Output the [X, Y] coordinate of the center of the cell containing the given text.  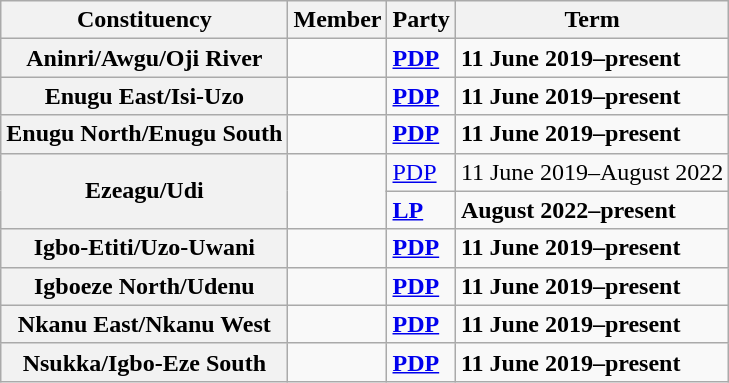
Enugu East/Isi-Uzo [144, 96]
August 2022–present [592, 210]
Nsukka/Igbo-Eze South [144, 362]
Igboeze North/Udenu [144, 286]
Nkanu East/Nkanu West [144, 324]
LP [421, 210]
Member [338, 20]
Enugu North/Enugu South [144, 134]
Igbo-Etiti/Uzo-Uwani [144, 248]
11 June 2019–August 2022 [592, 172]
Party [421, 20]
Aninri/Awgu/Oji River [144, 58]
Constituency [144, 20]
Ezeagu/Udi [144, 191]
Term [592, 20]
